Extract the (x, y) coordinate from the center of the cell holding the provided text.  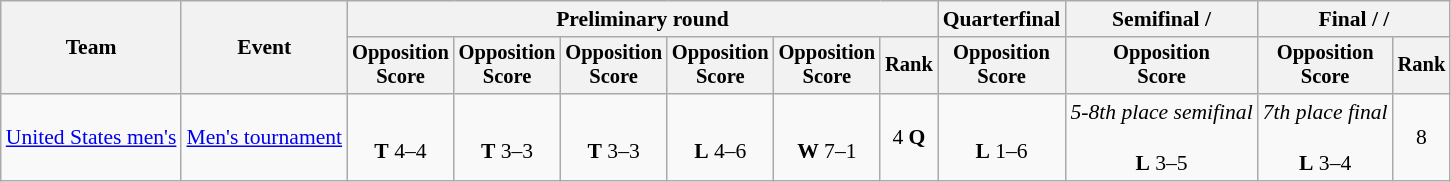
Team (92, 48)
Quarterfinal (1002, 19)
Semifinal / (1161, 19)
L 4–6 (720, 138)
Event (264, 48)
L 1–6 (1002, 138)
4 Q (909, 138)
Preliminary round (642, 19)
7th place finalL 3–4 (1326, 138)
W 7–1 (828, 138)
Men's tournament (264, 138)
T 4–4 (400, 138)
Final / / (1354, 19)
United States men's (92, 138)
8 (1422, 138)
5-8th place semifinalL 3–5 (1161, 138)
